Determine the [X, Y] coordinate at the center of the cell enclosing the given text.  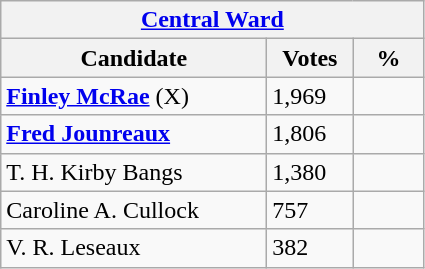
V. R. Leseaux [134, 248]
T. H. Kirby Bangs [134, 172]
1,380 [310, 172]
Candidate [134, 58]
% [388, 58]
Fred Jounreaux [134, 134]
Votes [310, 58]
Central Ward [212, 20]
1,969 [310, 96]
Finley McRae (X) [134, 96]
Caroline A. Cullock [134, 210]
757 [310, 210]
1,806 [310, 134]
382 [310, 248]
